Search for the cell housing the specified text and yield its (x, y) center coordinate. 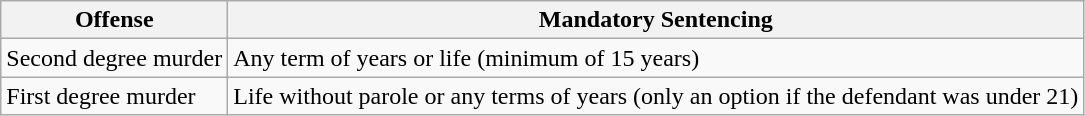
Second degree murder (114, 58)
Life without parole or any terms of years (only an option if the defendant was under 21) (656, 96)
First degree murder (114, 96)
Offense (114, 20)
Any term of years or life (minimum of 15 years) (656, 58)
Mandatory Sentencing (656, 20)
